Detect which cell encompasses the target text, then output its (X, Y) center coordinate. 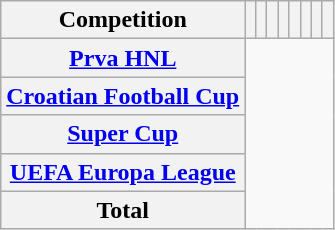
Competition (123, 20)
UEFA Europa League (123, 172)
Prva HNL (123, 58)
Croatian Football Cup (123, 96)
Total (123, 210)
Super Cup (123, 134)
